Provide the (X, Y) coordinate of the cell's center where the given text is located.  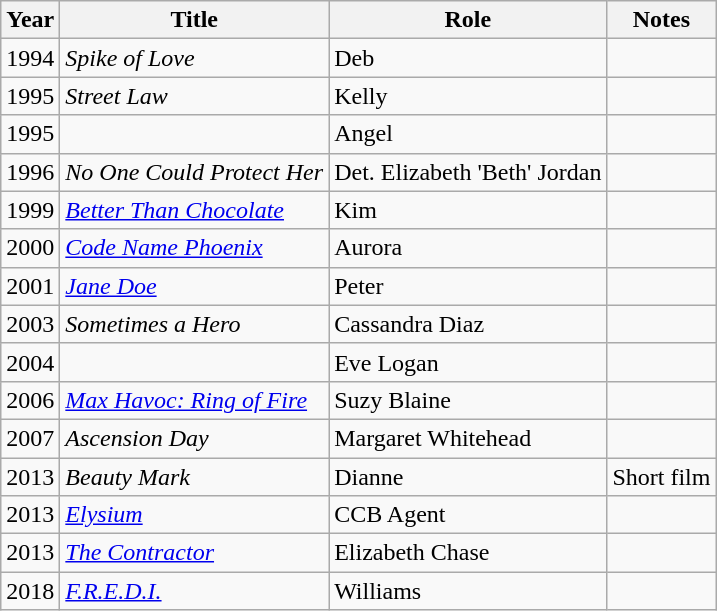
Angel (468, 134)
2001 (30, 286)
Title (194, 20)
Jane Doe (194, 286)
No One Could Protect Her (194, 172)
Dianne (468, 477)
F.R.E.D.I. (194, 591)
2018 (30, 591)
Kelly (468, 96)
Elizabeth Chase (468, 553)
Suzy Blaine (468, 400)
1994 (30, 58)
Year (30, 20)
Williams (468, 591)
Deb (468, 58)
Short film (662, 477)
Beauty Mark (194, 477)
Notes (662, 20)
Ascension Day (194, 438)
Margaret Whitehead (468, 438)
Code Name Phoenix (194, 248)
Max Havoc: Ring of Fire (194, 400)
Better Than Chocolate (194, 210)
Role (468, 20)
1999 (30, 210)
Det. Elizabeth 'Beth' Jordan (468, 172)
1996 (30, 172)
Sometimes a Hero (194, 324)
Aurora (468, 248)
Peter (468, 286)
2003 (30, 324)
Spike of Love (194, 58)
CCB Agent (468, 515)
Eve Logan (468, 362)
Elysium (194, 515)
2006 (30, 400)
Kim (468, 210)
Street Law (194, 96)
2000 (30, 248)
2004 (30, 362)
2007 (30, 438)
The Contractor (194, 553)
Cassandra Diaz (468, 324)
